Provide the (x, y) coordinate of the cell's center where the given text is located.  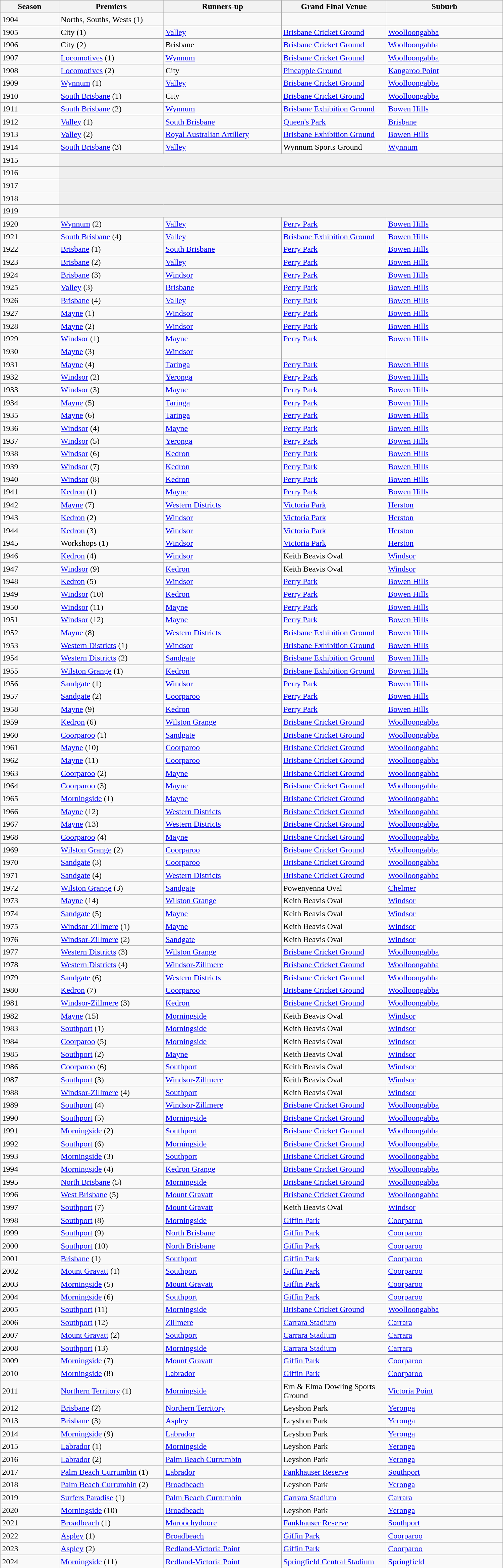
Kedron (4) (111, 556)
1947 (30, 569)
Windsor (10) (111, 594)
Southport (2) (111, 1054)
Morningside (7) (111, 1361)
1911 (30, 109)
1905 (30, 32)
1929 (30, 339)
Kedron (1) (111, 492)
Morningside (2) (111, 1131)
1985 (30, 1054)
Zillmere (223, 1322)
Western Districts (2) (111, 658)
1909 (30, 83)
1940 (30, 479)
2006 (30, 1322)
1963 (30, 773)
1984 (30, 1041)
2002 (30, 1271)
Sandgate (5) (111, 914)
2010 (30, 1373)
Suburb (445, 7)
South Brisbane (4) (111, 237)
1944 (30, 530)
Northern Territory (223, 1408)
Mayne (15) (111, 1016)
Victoria Point (445, 1391)
Southport (10) (111, 1246)
1934 (30, 403)
Coorparoo (3) (111, 786)
Labrador (2) (111, 1459)
1950 (30, 607)
1942 (30, 505)
Windsor (3) (111, 390)
1907 (30, 58)
Springfield (445, 1561)
1946 (30, 556)
1919 (30, 211)
Windsor (1) (111, 339)
Wynnum (2) (111, 224)
Mayne (12) (111, 812)
Locomotives (2) (111, 70)
1976 (30, 939)
Northern Territory (1) (111, 1391)
2020 (30, 1510)
Valley (3) (111, 288)
Southport (5) (111, 1118)
Mount Gravatt (1) (111, 1271)
Southport (4) (111, 1105)
Premiers (111, 7)
Powenyenna Oval (334, 888)
Sandgate (4) (111, 875)
Windsor (7) (111, 467)
1916 (30, 173)
1955 (30, 671)
1912 (30, 121)
Windsor (12) (111, 620)
Chelmer (445, 888)
Southport (6) (111, 1143)
Southport (8) (111, 1220)
1990 (30, 1118)
1972 (30, 888)
Mayne (14) (111, 901)
2014 (30, 1434)
Windsor (4) (111, 428)
Windsor-Zillmere (2) (111, 939)
1945 (30, 543)
Southport (12) (111, 1322)
Southport (9) (111, 1233)
1908 (30, 70)
Maroochydoore (223, 1523)
2011 (30, 1391)
Coorparoo (4) (111, 837)
Windsor-Zillmere (3) (111, 1003)
North Brisbane (5) (111, 1182)
Windsor (6) (111, 454)
1938 (30, 454)
1941 (30, 492)
Queen's Park (334, 121)
1969 (30, 850)
1997 (30, 1208)
2001 (30, 1259)
Palm Beach Currumbin (1) (111, 1472)
1924 (30, 275)
1949 (30, 594)
1953 (30, 645)
Season (30, 7)
West Brisbane (5) (111, 1195)
Mayne (7) (111, 505)
1983 (30, 1029)
1958 (30, 709)
2015 (30, 1447)
1927 (30, 313)
Sandgate (2) (111, 696)
Mayne (2) (111, 326)
Grand Final Venue (334, 7)
1967 (30, 824)
2000 (30, 1246)
1914 (30, 147)
1959 (30, 722)
Morningside (11) (111, 1561)
2008 (30, 1348)
Windsor (5) (111, 441)
2024 (30, 1561)
Broadbeach (1) (111, 1523)
Mayne (8) (111, 633)
Sandgate (3) (111, 863)
2018 (30, 1485)
Kedron Grange (223, 1169)
Southport (7) (111, 1208)
1904 (30, 19)
Pineapple Ground (334, 70)
Sandgate (1) (111, 684)
1996 (30, 1195)
Coorparoo (1) (111, 735)
1917 (30, 186)
1922 (30, 249)
Locomotives (1) (111, 58)
1998 (30, 1220)
1933 (30, 390)
Kedron (3) (111, 530)
Kedron (6) (111, 722)
1923 (30, 262)
Mayne (5) (111, 403)
Southport (3) (111, 1080)
1932 (30, 377)
1960 (30, 735)
1962 (30, 760)
Southport (11) (111, 1310)
Mount Gravatt (2) (111, 1335)
1931 (30, 364)
Windsor (8) (111, 479)
1925 (30, 288)
Morningside (9) (111, 1434)
1980 (30, 990)
1926 (30, 300)
Morningside (4) (111, 1169)
Windsor-Zillmere (1) (111, 926)
Aspley (2) (111, 1549)
1991 (30, 1131)
Western Districts (3) (111, 952)
City (1) (111, 32)
Kedron (2) (111, 518)
1981 (30, 1003)
Morningside (8) (111, 1373)
2009 (30, 1361)
South Brisbane (1) (111, 96)
1910 (30, 96)
Norths, Souths, Wests (1) (111, 19)
Windsor-Zillmere (4) (111, 1092)
Windsor (11) (111, 607)
2022 (30, 1536)
1915 (30, 160)
1939 (30, 467)
1982 (30, 1016)
South Brisbane (2) (111, 109)
Aspley (1) (111, 1536)
Springfield Central Stadium (334, 1561)
1978 (30, 965)
Mayne (1) (111, 313)
2007 (30, 1335)
South Brisbane (3) (111, 147)
2016 (30, 1459)
Mayne (13) (111, 824)
2005 (30, 1310)
1928 (30, 326)
1913 (30, 134)
Coorparoo (5) (111, 1041)
Workshops (1) (111, 543)
2017 (30, 1472)
Royal Australian Artillery (223, 134)
Ern & Elma Dowling Sports Ground (334, 1391)
1930 (30, 351)
1968 (30, 837)
1965 (30, 799)
Runners-up (223, 7)
Wynnum Sports Ground (334, 147)
Morningside (6) (111, 1297)
1961 (30, 747)
1935 (30, 415)
1993 (30, 1156)
Aspley (223, 1421)
1971 (30, 875)
Surfers Paradise (1) (111, 1498)
1999 (30, 1233)
1920 (30, 224)
1921 (30, 237)
1989 (30, 1105)
Palm Beach Currumbin (2) (111, 1485)
Sandgate (6) (111, 978)
Southport (1) (111, 1029)
Mayne (3) (111, 351)
1988 (30, 1092)
Brisbane (4) (111, 300)
Southport (13) (111, 1348)
Windsor (2) (111, 377)
Mayne (11) (111, 760)
Windsor (9) (111, 569)
1936 (30, 428)
Morningside (10) (111, 1510)
Wilston Grange (2) (111, 850)
1964 (30, 786)
Western Districts (4) (111, 965)
1987 (30, 1080)
1956 (30, 684)
1954 (30, 658)
1937 (30, 441)
Morningside (5) (111, 1284)
1979 (30, 978)
2004 (30, 1297)
1994 (30, 1169)
Wynnum (1) (111, 83)
Morningside (3) (111, 1156)
1951 (30, 620)
1974 (30, 914)
1995 (30, 1182)
1957 (30, 696)
1973 (30, 901)
1966 (30, 812)
1977 (30, 952)
2013 (30, 1421)
Mayne (10) (111, 747)
Mayne (9) (111, 709)
1948 (30, 582)
1975 (30, 926)
1992 (30, 1143)
1970 (30, 863)
Kedron (7) (111, 990)
Morningside (1) (111, 799)
2003 (30, 1284)
Kangaroo Point (445, 70)
Mayne (4) (111, 364)
2023 (30, 1549)
1952 (30, 633)
2021 (30, 1523)
Kedron (5) (111, 582)
City (2) (111, 45)
Coorparoo (6) (111, 1067)
2012 (30, 1408)
1906 (30, 45)
1918 (30, 198)
Western Districts (1) (111, 645)
Labrador (1) (111, 1447)
Wilston Grange (3) (111, 888)
Mayne (6) (111, 415)
Valley (2) (111, 134)
Coorparoo (2) (111, 773)
1943 (30, 518)
Valley (1) (111, 121)
2019 (30, 1498)
1986 (30, 1067)
Wilston Grange (1) (111, 671)
